Provide the [x, y] coordinate of the cell's center where the given text is located.  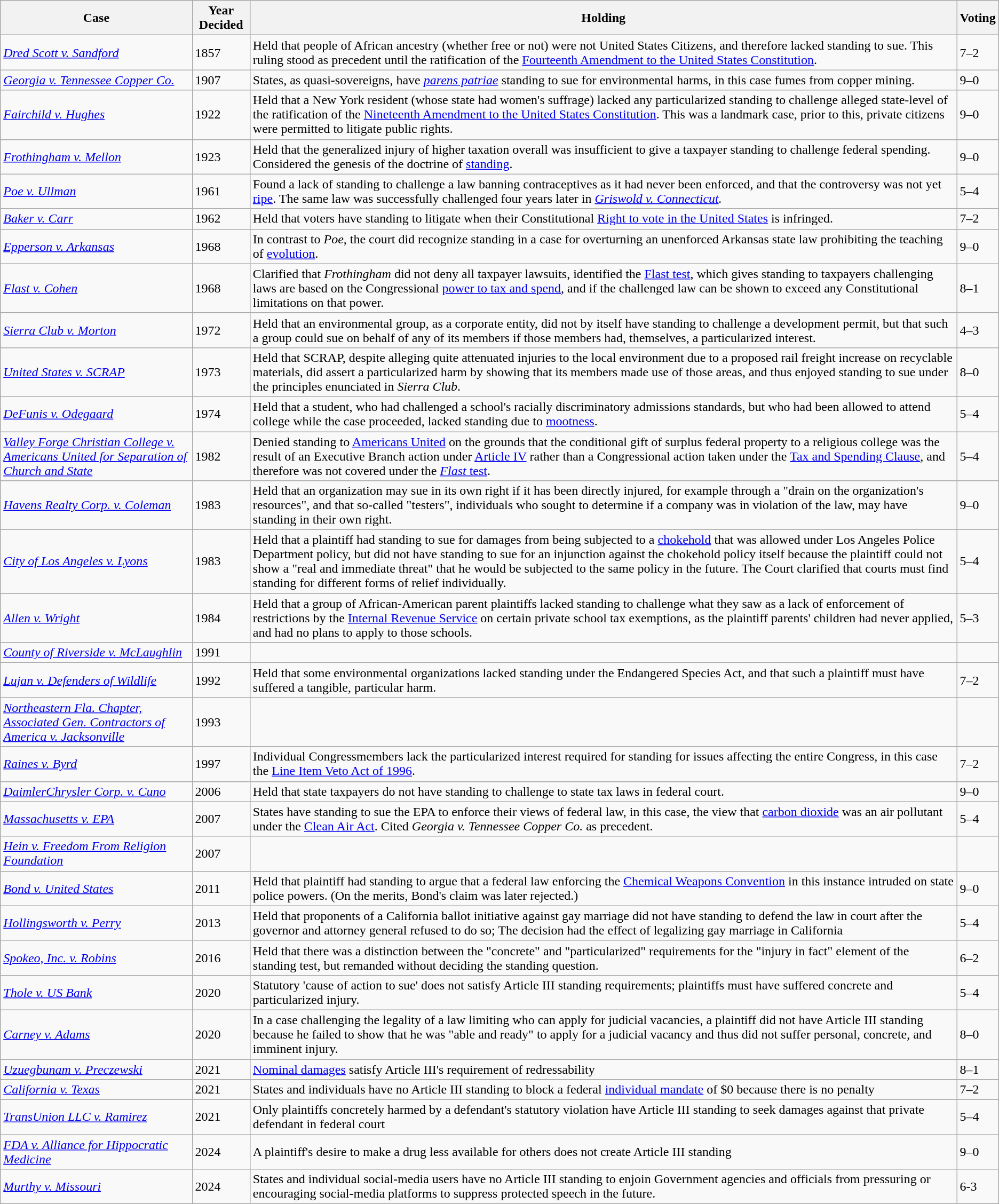
Held that state taxpayers do not have standing to challenge to state tax laws in federal court. [603, 791]
FDA v. Alliance for Hippocratic Medicine [96, 1152]
1993 [221, 722]
1974 [221, 414]
States, as quasi-sovereigns, have parens patriae standing to sue for environmental harms, in this case fumes from copper mining. [603, 80]
Baker v. Carr [96, 219]
4–3 [978, 330]
1982 [221, 456]
1972 [221, 330]
City of Los Angeles v. Lyons [96, 561]
Spokeo, Inc. v. Robins [96, 957]
1922 [221, 115]
Valley Forge Christian College v. Americans United for Separation of Church and State [96, 456]
Hein v. Freedom From Religion Foundation [96, 854]
Murthy v. Missouri [96, 1187]
Case [96, 18]
Bond v. United States [96, 888]
Dred Scott v. Sandford [96, 52]
1997 [221, 764]
Year Decided [221, 18]
Massachusetts v. EPA [96, 819]
1984 [221, 618]
Sierra Club v. Morton [96, 330]
Hollingsworth v. Perry [96, 923]
California v. Texas [96, 1090]
2013 [221, 923]
Carney v. Adams [96, 1034]
Held that voters have standing to litigate when their Constitutional Right to vote in the United States is infringed. [603, 219]
Thole v. US Bank [96, 993]
5–3 [978, 618]
1962 [221, 219]
1991 [221, 653]
1992 [221, 680]
Havens Realty Corp. v. Coleman [96, 505]
6-3 [978, 1187]
2016 [221, 957]
Fairchild v. Hughes [96, 115]
2011 [221, 888]
Northeastern Fla. Chapter, Associated Gen. Contractors of America v. Jacksonville [96, 722]
Nominal damages satisfy Article III's requirement of redressability [603, 1069]
Flast v. Cohen [96, 288]
Raines v. Byrd [96, 764]
Lujan v. Defenders of Wildlife [96, 680]
TransUnion LLC v. Ramirez [96, 1118]
Frothingham v. Mellon [96, 157]
1961 [221, 191]
A plaintiff's desire to make a drug less available for others does not create Article III standing [603, 1152]
Allen v. Wright [96, 618]
Epperson v. Arkansas [96, 247]
Georgia v. Tennessee Copper Co. [96, 80]
6–2 [978, 957]
County of Riverside v. McLaughlin [96, 653]
1907 [221, 80]
States and individuals have no Article III standing to block a federal individual mandate of $0 because there is no penalty [603, 1090]
Voting [978, 18]
Poe v. Ullman [96, 191]
United States v. SCRAP [96, 372]
1857 [221, 52]
Uzuegbunam v. Preczewski [96, 1069]
1973 [221, 372]
DaimlerChrysler Corp. v. Cuno [96, 791]
Holding [603, 18]
DeFunis v. Odegaard [96, 414]
1923 [221, 157]
2006 [221, 791]
